Search for the cell housing the specified text and yield its [X, Y] center coordinate. 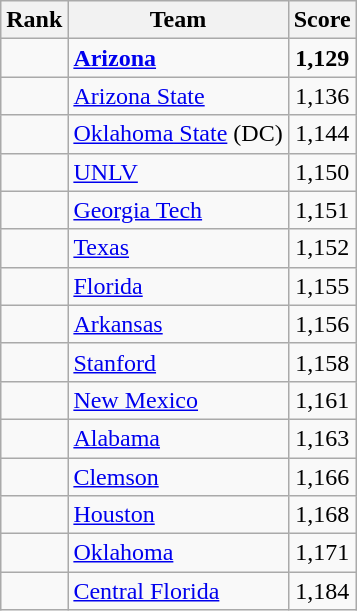
Arizona [178, 58]
Texas [178, 248]
Georgia Tech [178, 210]
1,150 [322, 172]
1,168 [322, 515]
1,171 [322, 553]
Clemson [178, 477]
Arizona State [178, 96]
1,144 [322, 134]
Team [178, 20]
1,158 [322, 362]
1,161 [322, 400]
1,156 [322, 324]
Score [322, 20]
Central Florida [178, 591]
1,166 [322, 477]
Arkansas [178, 324]
Oklahoma [178, 553]
1,152 [322, 248]
1,155 [322, 286]
1,163 [322, 438]
UNLV [178, 172]
New Mexico [178, 400]
Houston [178, 515]
Stanford [178, 362]
1,184 [322, 591]
Florida [178, 286]
Alabama [178, 438]
1,129 [322, 58]
Rank [34, 20]
1,151 [322, 210]
Oklahoma State (DC) [178, 134]
1,136 [322, 96]
